Detect which cell encompasses the target text, then output its (X, Y) center coordinate. 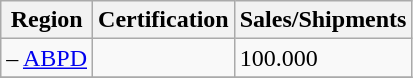
Region (47, 20)
100.000 (323, 58)
Certification (164, 20)
Sales/Shipments (323, 20)
– ABPD (47, 58)
